Find where the given text appears and provide that cell's center as [x, y] coordinate. 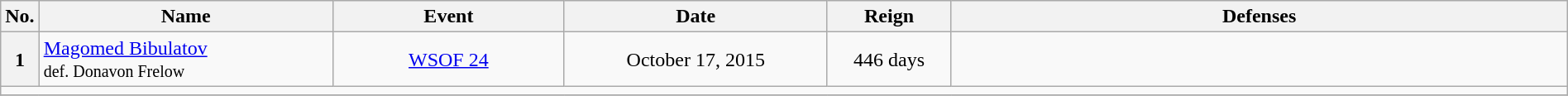
Event [448, 17]
Defenses [1259, 17]
Magomed Bibulatovdef. Donavon Frelow [185, 60]
446 days [889, 60]
Name [185, 17]
Date [696, 17]
October 17, 2015 [696, 60]
No. [20, 17]
WSOF 24 [448, 60]
Reign [889, 17]
1 [20, 60]
